Find where the given text appears and provide that cell's center as (X, Y) coordinate. 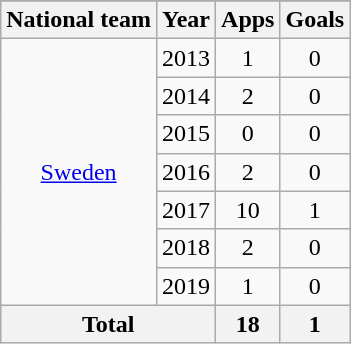
Apps (248, 20)
Goals (315, 20)
2013 (186, 58)
Total (108, 324)
2015 (186, 134)
Year (186, 20)
Sweden (79, 172)
2018 (186, 248)
10 (248, 210)
2017 (186, 210)
2019 (186, 286)
2016 (186, 172)
2014 (186, 96)
18 (248, 324)
National team (79, 20)
